Search for the cell housing the specified text and yield its (X, Y) center coordinate. 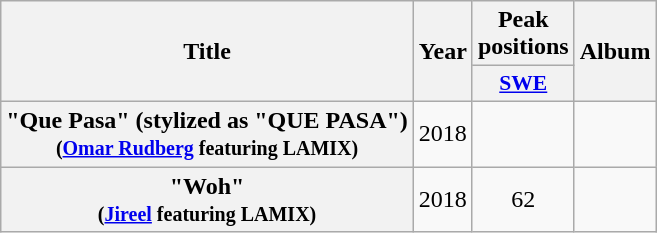
62 (523, 198)
SWE (523, 84)
"Que Pasa" (stylized as "QUE PASA") (Omar Rudberg featuring LAMIX) (208, 134)
Title (208, 52)
"Woh" (Jireel featuring LAMIX) (208, 198)
Album (615, 52)
Year (442, 52)
Peak positions (523, 34)
